For the text-containing cell, return its midpoint in (x, y) coordinate format. 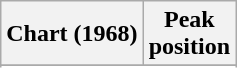
Peakposition (189, 34)
Chart (1968) (72, 34)
